Search for the cell housing the specified text and yield its (x, y) center coordinate. 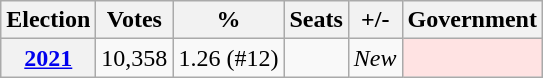
1.26 (#12) (228, 58)
Government (472, 20)
+/- (375, 20)
% (228, 20)
Election (48, 20)
Seats (316, 20)
New (375, 58)
2021 (48, 58)
Votes (134, 20)
10,358 (134, 58)
